For the text-containing cell, return its midpoint in [X, Y] coordinate format. 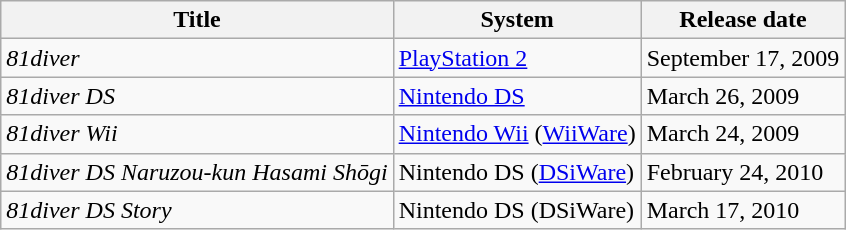
March 24, 2009 [743, 134]
81diver Wii [197, 134]
February 24, 2010 [743, 172]
Release date [743, 20]
81diver DS [197, 96]
81diver DS Naruzou-kun Hasami Shōgi [197, 172]
81diver DS Story [197, 210]
Nintendo Wii (WiiWare) [517, 134]
March 17, 2010 [743, 210]
81diver [197, 58]
Title [197, 20]
September 17, 2009 [743, 58]
System [517, 20]
Nintendo DS [517, 96]
March 26, 2009 [743, 96]
PlayStation 2 [517, 58]
